Search for the cell housing the specified text and yield its (x, y) center coordinate. 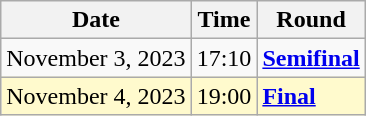
Time (224, 20)
Round (311, 20)
17:10 (224, 58)
Semifinal (311, 58)
November 3, 2023 (96, 58)
November 4, 2023 (96, 96)
19:00 (224, 96)
Final (311, 96)
Date (96, 20)
